From the cell containing the given text, extract its center point as (X, Y) coordinate. 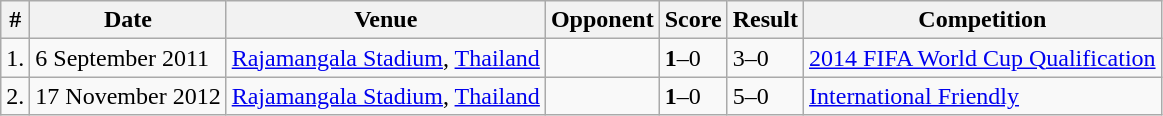
Result (765, 20)
3–0 (765, 58)
Venue (386, 20)
Date (128, 20)
2014 FIFA World Cup Qualification (983, 58)
International Friendly (983, 96)
2. (16, 96)
Score (693, 20)
5–0 (765, 96)
Opponent (602, 20)
6 September 2011 (128, 58)
Competition (983, 20)
17 November 2012 (128, 96)
# (16, 20)
1. (16, 58)
